Determine the (x, y) coordinate at the center of the cell enclosing the given text.  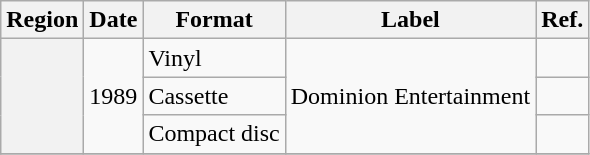
Compact disc (214, 134)
Dominion Entertainment (410, 96)
Label (410, 20)
1989 (114, 96)
Format (214, 20)
Ref. (562, 20)
Region (42, 20)
Cassette (214, 96)
Vinyl (214, 58)
Date (114, 20)
